Scan for the cell matching the given text and deliver its (X, Y) coordinate at center. 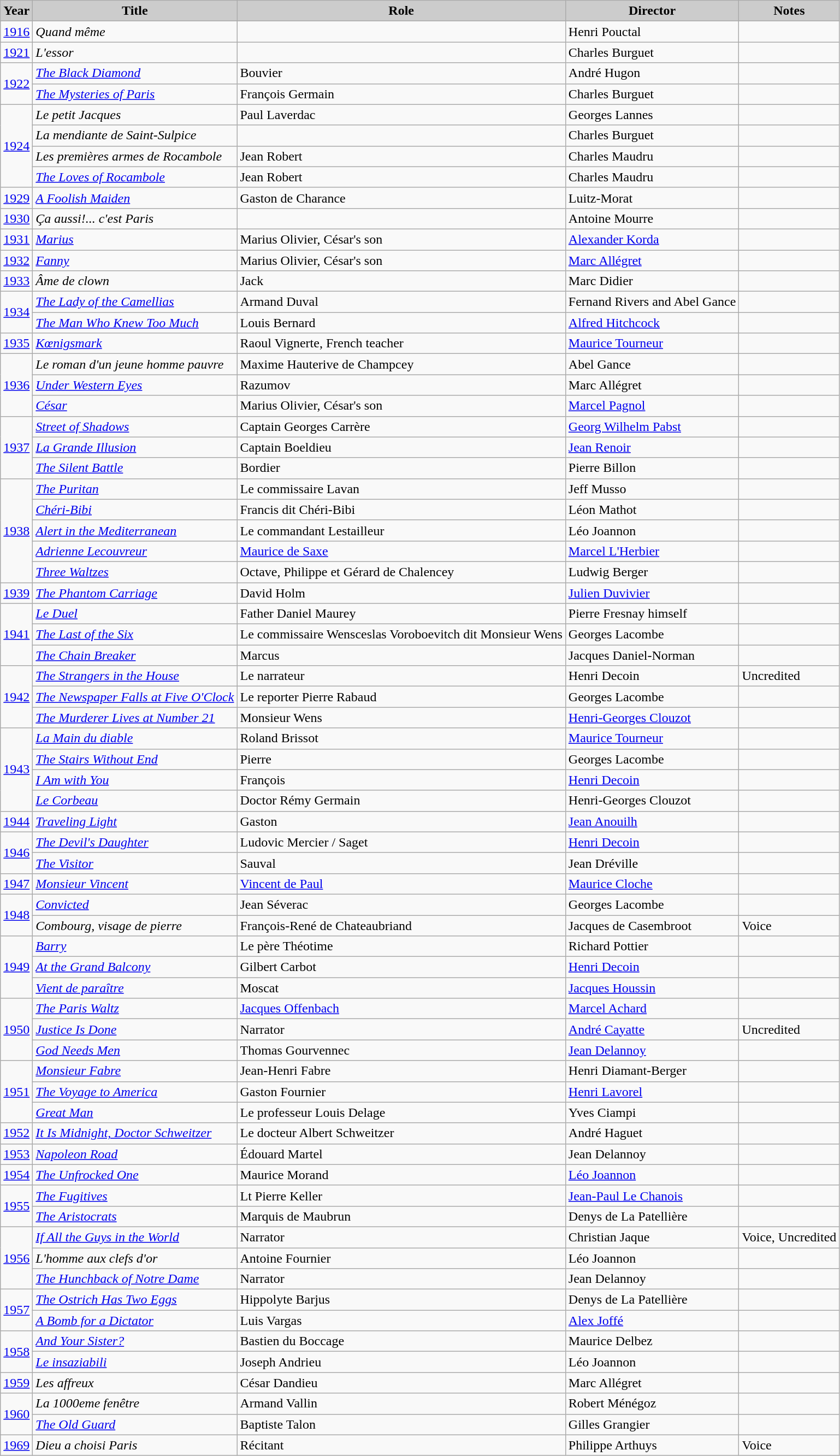
1957 (16, 1310)
Marcus (401, 655)
Bouvier (401, 73)
Jean Anouilh (652, 821)
1936 (16, 385)
Baptiste Talon (401, 1424)
Raoul Vignerte, French teacher (401, 344)
César Dandieu (401, 1383)
Le père Théotime (401, 946)
Joseph Andrieu (401, 1362)
At the Grand Balcony (135, 967)
Les premières armes de Rocambole (135, 156)
The Old Guard (135, 1424)
Role (401, 11)
Fanny (135, 261)
Pierre Billon (652, 468)
Gilles Grangier (652, 1424)
Édouard Martel (401, 1154)
God Needs Men (135, 1050)
Combourg, visage de pierre (135, 926)
1947 (16, 884)
1952 (16, 1133)
Richard Pottier (652, 946)
1937 (16, 447)
The Lady of the Camellias (135, 302)
Roland Brissot (401, 738)
Street of Shadows (135, 427)
César (135, 406)
La 1000eme fenêtre (135, 1404)
Le petit Jacques (135, 115)
Adrienne Lecouvreur (135, 551)
The Phantom Carriage (135, 593)
1943 (16, 770)
Armand Vallin (401, 1404)
Jacques Daniel-Norman (652, 655)
Le professeur Louis Delage (401, 1112)
Jacques de Casembroot (652, 926)
Vient de paraître (135, 988)
A Bomb for a Dictator (135, 1321)
Le Duel (135, 614)
Marc Didier (652, 281)
Gaston de Charance (401, 198)
Francis dit Chéri-Bibi (401, 510)
Great Man (135, 1112)
La Grande Illusion (135, 447)
Jean-Paul Le Chanois (652, 1195)
Maurice Cloche (652, 884)
The Mysteries of Paris (135, 94)
Yves Ciampi (652, 1112)
Philippe Arthuys (652, 1445)
The Murderer Lives at Number 21 (135, 718)
The Strangers in the House (135, 676)
Abel Gance (652, 364)
Jean Séverac (401, 904)
Le commissaire Lavan (401, 489)
Jacques Offenbach (401, 1009)
1931 (16, 239)
Year (16, 11)
Ça aussi!... c'est Paris (135, 218)
1954 (16, 1175)
André Haguet (652, 1133)
The Paris Waltz (135, 1009)
Gilbert Carbot (401, 967)
Vincent de Paul (401, 884)
The Unfrocked One (135, 1175)
Voice, Uncredited (789, 1237)
The Ostrich Has Two Eggs (135, 1300)
1929 (16, 198)
François Germain (401, 94)
Maurice de Saxe (401, 551)
David Holm (401, 593)
Hippolyte Barjus (401, 1300)
L'essor (135, 52)
Thomas Gourvennec (401, 1050)
Jacques Houssin (652, 988)
1946 (16, 853)
1958 (16, 1352)
1939 (16, 593)
Gaston Fournier (401, 1092)
1916 (16, 32)
Father Daniel Maurey (401, 614)
Le narrateur (401, 676)
Pierre Fresnay himself (652, 614)
Jean-Henri Fabre (401, 1071)
Three Waltzes (135, 572)
Léon Mathot (652, 510)
Antoine Fournier (401, 1258)
Le roman d'un jeune homme pauvre (135, 364)
1934 (16, 312)
Title (135, 11)
Alex Joffé (652, 1321)
Jean Dréville (652, 863)
Justice Is Done (135, 1029)
Monsieur Wens (401, 718)
1930 (16, 218)
Robert Ménégoz (652, 1404)
Le insaziabili (135, 1362)
Récitant (401, 1445)
André Hugon (652, 73)
Under Western Eyes (135, 385)
Le commissaire Wensceslas Voroboevitch dit Monsieur Wens (401, 635)
Alfred Hitchcock (652, 323)
1956 (16, 1258)
Razumov (401, 385)
Marcel L'Herbier (652, 551)
Pierre (401, 759)
François (401, 780)
Paul Laverdac (401, 115)
Dieu a choisi Paris (135, 1445)
Lt Pierre Keller (401, 1195)
Christian Jaque (652, 1237)
Maurice Morand (401, 1175)
1953 (16, 1154)
Maxime Hauterive de Champcey (401, 364)
L'homme aux clefs d'or (135, 1258)
Marius (135, 239)
1960 (16, 1414)
Henri Diamant-Berger (652, 1071)
Napoleon Road (135, 1154)
The Silent Battle (135, 468)
The Fugitives (135, 1195)
Kœnigsmark (135, 344)
1935 (16, 344)
Jean Renoir (652, 447)
The Puritan (135, 489)
The Black Diamond (135, 73)
Luitz-Morat (652, 198)
La Main du diable (135, 738)
Alexander Korda (652, 239)
The Voyage to America (135, 1092)
Monsieur Vincent (135, 884)
Sauval (401, 863)
Armand Duval (401, 302)
Captain Georges Carrère (401, 427)
1942 (16, 697)
Traveling Light (135, 821)
Le Corbeau (135, 801)
1948 (16, 915)
If All the Guys in the World (135, 1237)
The Visitor (135, 863)
Julien Duvivier (652, 593)
The Hunchback of Notre Dame (135, 1279)
Notes (789, 11)
The Last of the Six (135, 635)
Captain Boeldieu (401, 447)
1941 (16, 635)
1949 (16, 967)
Monsieur Fabre (135, 1071)
Director (652, 11)
The Stairs Without End (135, 759)
Âme de clown (135, 281)
A Foolish Maiden (135, 198)
Luis Vargas (401, 1321)
Ludovic Mercier / Saget (401, 842)
Jeff Musso (652, 489)
Le docteur Albert Schweitzer (401, 1133)
Georg Wilhelm Pabst (652, 427)
1955 (16, 1206)
André Cayatte (652, 1029)
Fernand Rivers and Abel Gance (652, 302)
The Aristocrats (135, 1216)
1950 (16, 1029)
Ludwig Berger (652, 572)
Georges Lannes (652, 115)
La mendiante de Saint-Sulpice (135, 135)
1932 (16, 261)
Bordier (401, 468)
The Newspaper Falls at Five O'Clock (135, 697)
Marcel Pagnol (652, 406)
Quand même (135, 32)
Marquis de Maubrun (401, 1216)
Maurice Delbez (652, 1341)
Antoine Mourre (652, 218)
Louis Bernard (401, 323)
And Your Sister? (135, 1341)
Henri Pouctal (652, 32)
1944 (16, 821)
The Devil's Daughter (135, 842)
Alert in the Mediterranean (135, 530)
1921 (16, 52)
The Chain Breaker (135, 655)
Marcel Achard (652, 1009)
It Is Midnight, Doctor Schweitzer (135, 1133)
François-René de Chateaubriand (401, 926)
1922 (16, 84)
The Loves of Rocambole (135, 177)
1959 (16, 1383)
1933 (16, 281)
Le commandant Lestailleur (401, 530)
Barry (135, 946)
I Am with You (135, 780)
1951 (16, 1092)
Moscat (401, 988)
Gaston (401, 821)
Henri Lavorel (652, 1092)
1969 (16, 1445)
Chéri-Bibi (135, 510)
Octave, Philippe et Gérard de Chalencey (401, 572)
Doctor Rémy Germain (401, 801)
Convicted (135, 904)
Jack (401, 281)
Les affreux (135, 1383)
1924 (16, 146)
1938 (16, 530)
Bastien du Boccage (401, 1341)
The Man Who Knew Too Much (135, 323)
Le reporter Pierre Rabaud (401, 697)
